For the text-containing cell, return its midpoint in (x, y) coordinate format. 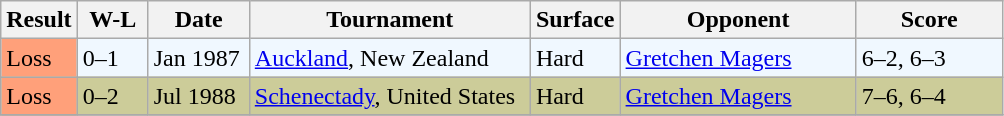
Result (39, 20)
0–1 (112, 58)
0–2 (112, 96)
Tournament (390, 20)
6–2, 6–3 (929, 58)
Opponent (738, 20)
7–6, 6–4 (929, 96)
Jan 1987 (198, 58)
Schenectady, United States (390, 96)
Surface (575, 20)
Score (929, 20)
Jul 1988 (198, 96)
Date (198, 20)
W-L (112, 20)
Auckland, New Zealand (390, 58)
